Return the (X, Y) coordinate for the center point of the cell that contains the specified text.  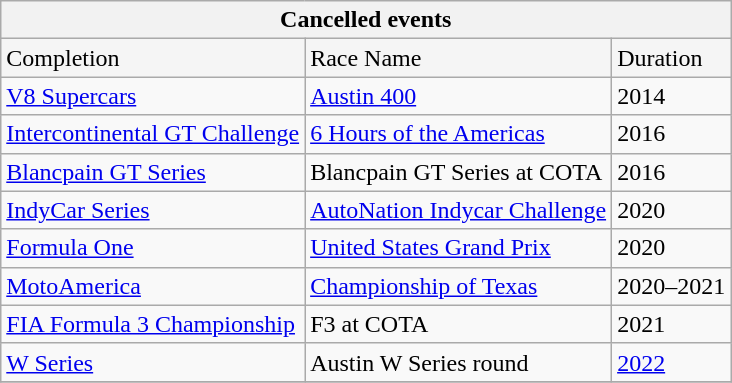
United States Grand Prix (458, 248)
Cancelled events (366, 20)
MotoAmerica (153, 286)
Blancpain GT Series (153, 172)
2021 (672, 324)
AutoNation Indycar Challenge (458, 210)
W Series (153, 362)
IndyCar Series (153, 210)
Formula One (153, 248)
2020–2021 (672, 286)
Blancpain GT Series at COTA (458, 172)
6 Hours of the Americas (458, 134)
Austin 400 (458, 96)
Completion (153, 58)
Intercontinental GT Challenge (153, 134)
Duration (672, 58)
2014 (672, 96)
FIA Formula 3 Championship (153, 324)
Race Name (458, 58)
F3 at COTA (458, 324)
V8 Supercars (153, 96)
2022 (672, 362)
Austin W Series round (458, 362)
Championship of Texas (458, 286)
